Determine the (x, y) coordinate at the center of the cell enclosing the given text.  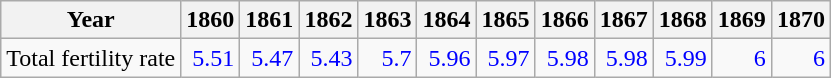
5.7 (388, 58)
1863 (388, 20)
1864 (446, 20)
1866 (564, 20)
1865 (506, 20)
5.51 (210, 58)
5.47 (270, 58)
1869 (742, 20)
1862 (328, 20)
5.97 (506, 58)
5.96 (446, 58)
Total fertility rate (91, 58)
1868 (682, 20)
1870 (800, 20)
1860 (210, 20)
Year (91, 20)
5.43 (328, 58)
1861 (270, 20)
5.99 (682, 58)
1867 (624, 20)
